Pinpoint the cell where the given text exists, returning its [x, y] midpoint coordinate. 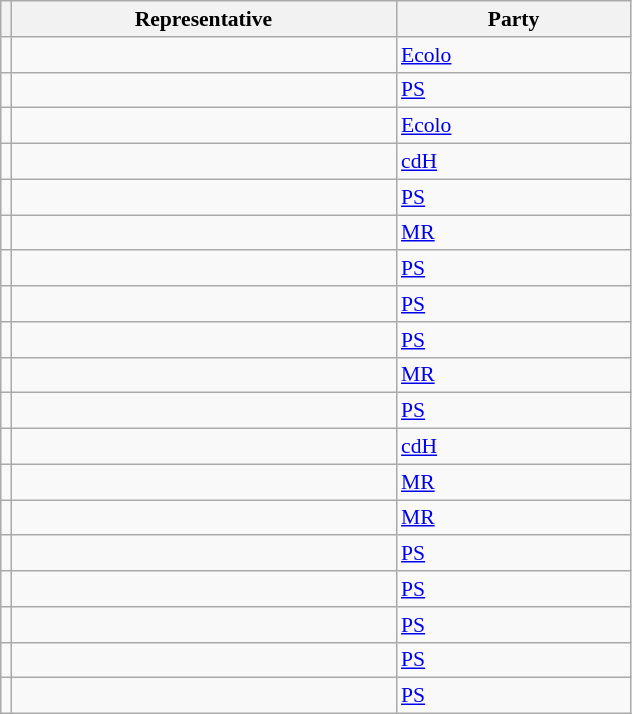
Representative [204, 19]
Party [514, 19]
